Scan for the cell matching the given text and deliver its (X, Y) coordinate at center. 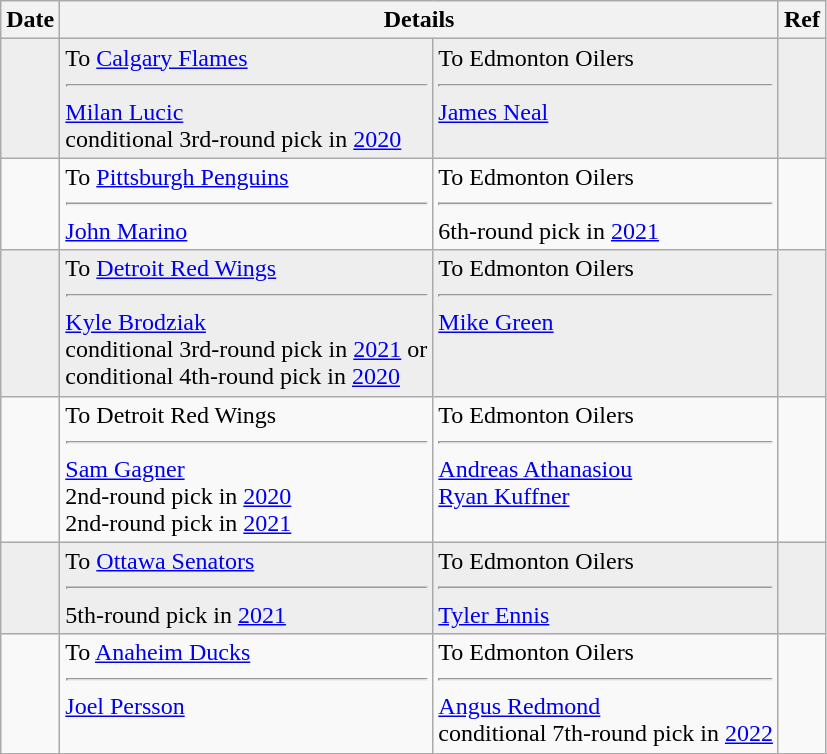
To Detroit Red WingsKyle Brodziakconditional 3rd-round pick in 2021 orconditional 4th-round pick in 2020 (246, 323)
To Edmonton Oilers6th-round pick in 2021 (606, 204)
Ref (802, 20)
To Anaheim DucksJoel Persson (246, 694)
To Edmonton OilersAngus Redmondconditional 7th-round pick in 2022 (606, 694)
To Edmonton OilersTyler Ennis (606, 588)
To Calgary FlamesMilan Lucicconditional 3rd-round pick in 2020 (246, 98)
Details (420, 20)
To Edmonton OilersAndreas AthanasiouRyan Kuffner (606, 469)
To Ottawa Senators5th-round pick in 2021 (246, 588)
Date (30, 20)
To Detroit Red WingsSam Gagner2nd-round pick in 20202nd-round pick in 2021 (246, 469)
To Edmonton OilersJames Neal (606, 98)
To Pittsburgh PenguinsJohn Marino (246, 204)
To Edmonton OilersMike Green (606, 323)
